Scan for the cell matching the given text and deliver its (X, Y) coordinate at center. 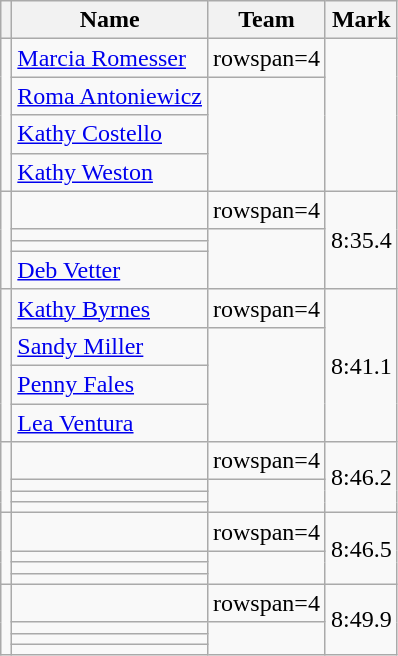
Sandy Miller (110, 346)
8:41.1 (361, 365)
8:35.4 (361, 240)
8:46.2 (361, 478)
Kathy Weston (110, 172)
8:46.5 (361, 548)
Name (110, 20)
Kathy Costello (110, 134)
Roma Antoniewicz (110, 96)
Team (267, 20)
Deb Vetter (110, 270)
Lea Ventura (110, 423)
Kathy Byrnes (110, 308)
8:49.9 (361, 620)
Marcia Romesser (110, 58)
Penny Fales (110, 384)
Mark (361, 20)
